Detect which cell encompasses the target text, then output its (X, Y) center coordinate. 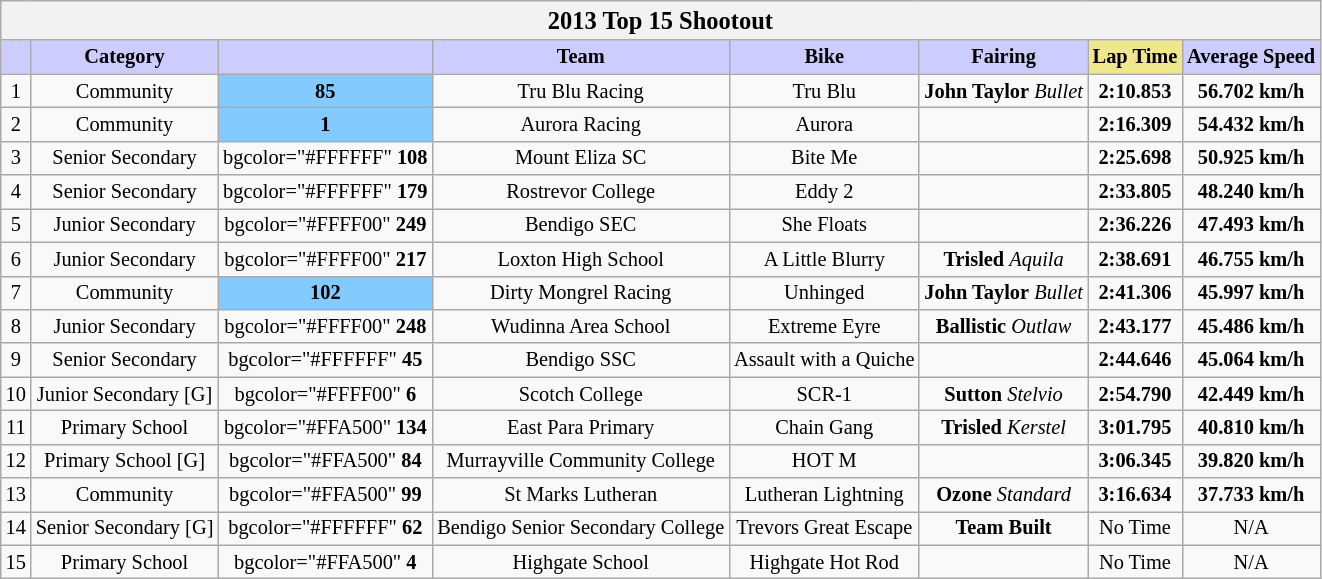
3:16.634 (1135, 495)
3:06.345 (1135, 461)
7 (16, 293)
Ballistic Outlaw (1003, 326)
bgcolor="#FFA500" 4 (325, 562)
Eddy 2 (824, 192)
bgcolor="#FFA500" 134 (325, 427)
2:44.646 (1135, 360)
3:01.795 (1135, 427)
45.064 km/h (1251, 360)
bgcolor="#FFFFFF" 179 (325, 192)
Trisled Kerstel (1003, 427)
2:54.790 (1135, 394)
Aurora (824, 124)
Fairing (1003, 57)
45.997 km/h (1251, 293)
bgcolor="#FFFFFF" 108 (325, 158)
14 (16, 528)
48.240 km/h (1251, 192)
bgcolor="#FFA500" 99 (325, 495)
Dirty Mongrel Racing (580, 293)
St Marks Lutheran (580, 495)
2 (16, 124)
11 (16, 427)
Rostrevor College (580, 192)
She Floats (824, 225)
4 (16, 192)
Aurora Racing (580, 124)
2:41.306 (1135, 293)
9 (16, 360)
2:25.698 (1135, 158)
Category (124, 57)
Trisled Aquila (1003, 259)
Unhinged (824, 293)
Highgate Hot Rod (824, 562)
Trevors Great Escape (824, 528)
42.449 km/h (1251, 394)
8 (16, 326)
39.820 km/h (1251, 461)
2:10.853 (1135, 91)
East Para Primary (580, 427)
2:38.691 (1135, 259)
HOT M (824, 461)
40.810 km/h (1251, 427)
Assault with a Quiche (824, 360)
Highgate School (580, 562)
Mount Eliza SC (580, 158)
Bendigo SEC (580, 225)
Bite Me (824, 158)
Primary School [G] (124, 461)
Junior Secondary [G] (124, 394)
2:16.309 (1135, 124)
56.702 km/h (1251, 91)
bgcolor="#FFFFFF" 45 (325, 360)
12 (16, 461)
5 (16, 225)
2013 Top 15 Shootout (660, 20)
SCR-1 (824, 394)
bgcolor="#FFFF00" 6 (325, 394)
Tru Blu (824, 91)
13 (16, 495)
85 (325, 91)
46.755 km/h (1251, 259)
A Little Blurry (824, 259)
Lap Time (1135, 57)
Bendigo SSC (580, 360)
37.733 km/h (1251, 495)
6 (16, 259)
Murrayville Community College (580, 461)
45.486 km/h (1251, 326)
102 (325, 293)
47.493 km/h (1251, 225)
bgcolor="#FFFF00" 217 (325, 259)
50.925 km/h (1251, 158)
15 (16, 562)
10 (16, 394)
Average Speed (1251, 57)
3 (16, 158)
2:43.177 (1135, 326)
Bike (824, 57)
Wudinna Area School (580, 326)
Tru Blu Racing (580, 91)
Scotch College (580, 394)
Team (580, 57)
Senior Secondary [G] (124, 528)
2:36.226 (1135, 225)
Bendigo Senior Secondary College (580, 528)
Lutheran Lightning (824, 495)
Team Built (1003, 528)
bgcolor="#FFA500" 84 (325, 461)
54.432 km/h (1251, 124)
Ozone Standard (1003, 495)
bgcolor="#FFFF00" 248 (325, 326)
Sutton Stelvio (1003, 394)
Extreme Eyre (824, 326)
2:33.805 (1135, 192)
Chain Gang (824, 427)
bgcolor="#FFFFFF" 62 (325, 528)
Loxton High School (580, 259)
bgcolor="#FFFF00" 249 (325, 225)
